Capture the cell that displays the provided text and extract its [X, Y] central coordinate. 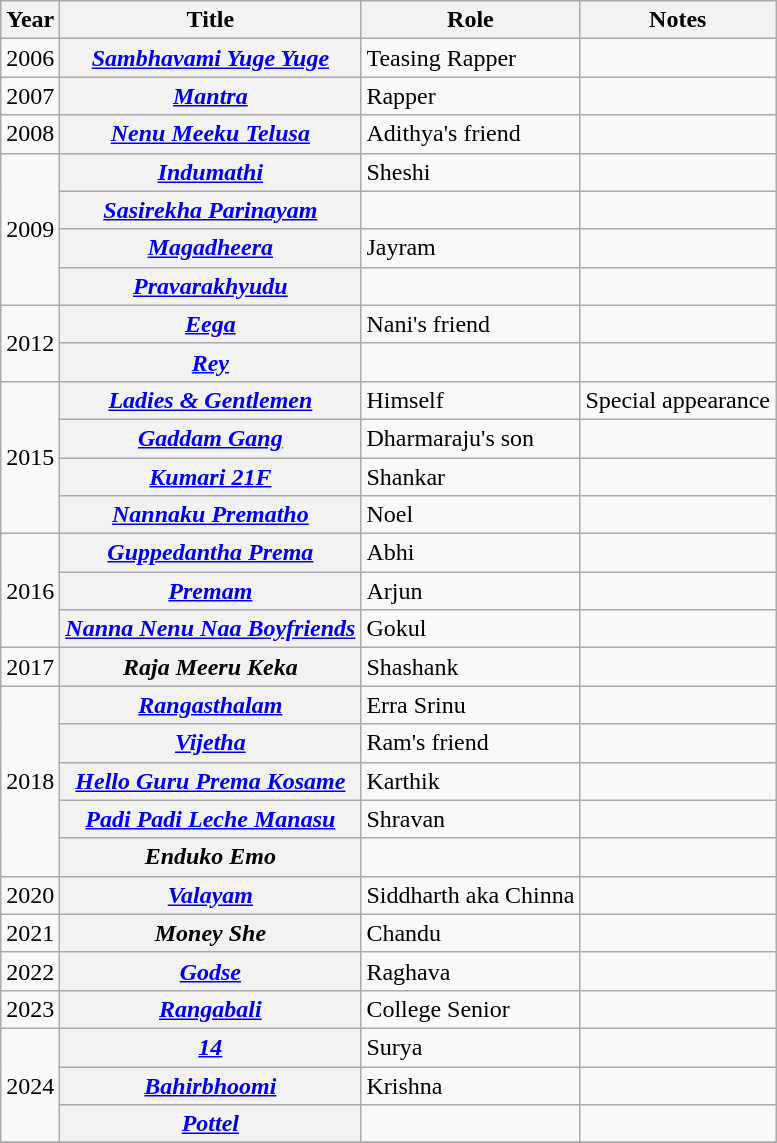
Guppedantha Prema [210, 553]
Valayam [210, 895]
Ram's friend [470, 743]
Rangasthalam [210, 705]
Special appearance [678, 400]
Godse [210, 971]
Shravan [470, 819]
Kumari 21F [210, 477]
Rapper [470, 96]
Magadheera [210, 248]
2016 [30, 591]
2007 [30, 96]
2009 [30, 229]
Krishna [470, 1085]
Noel [470, 515]
Padi Padi Leche Manasu [210, 819]
2022 [30, 971]
2023 [30, 1009]
Teasing Rapper [470, 58]
Ladies & Gentlemen [210, 400]
Rangabali [210, 1009]
2006 [30, 58]
Year [30, 20]
Chandu [470, 933]
Jayram [470, 248]
Indumathi [210, 172]
Mantra [210, 96]
Sasirekha Parinayam [210, 210]
Erra Srinu [470, 705]
Sambhavami Yuge Yuge [210, 58]
Adithya's friend [470, 134]
Dharmaraju's son [470, 438]
14 [210, 1047]
Shankar [470, 477]
Hello Guru Prema Kosame [210, 781]
Eega [210, 324]
2017 [30, 667]
Surya [470, 1047]
Nannaku Prematho [210, 515]
2018 [30, 781]
Siddharth aka Chinna [470, 895]
Money She [210, 933]
Raghava [470, 971]
Raja Meeru Keka [210, 667]
Nanna Nenu Naa Boyfriends [210, 629]
Pottel [210, 1124]
2021 [30, 933]
Title [210, 20]
Himself [470, 400]
2015 [30, 457]
Sheshi [470, 172]
2024 [30, 1085]
Vijetha [210, 743]
2020 [30, 895]
Nenu Meeku Telusa [210, 134]
Pravarakhyudu [210, 286]
Gaddam Gang [210, 438]
College Senior [470, 1009]
Premam [210, 591]
Abhi [470, 553]
2012 [30, 343]
Arjun [470, 591]
Karthik [470, 781]
Enduko Emo [210, 857]
Bahirbhoomi [210, 1085]
Rey [210, 362]
Nani's friend [470, 324]
Notes [678, 20]
Shashank [470, 667]
Role [470, 20]
Gokul [470, 629]
2008 [30, 134]
